Extract the (x, y) coordinate from the center of the cell holding the provided text.  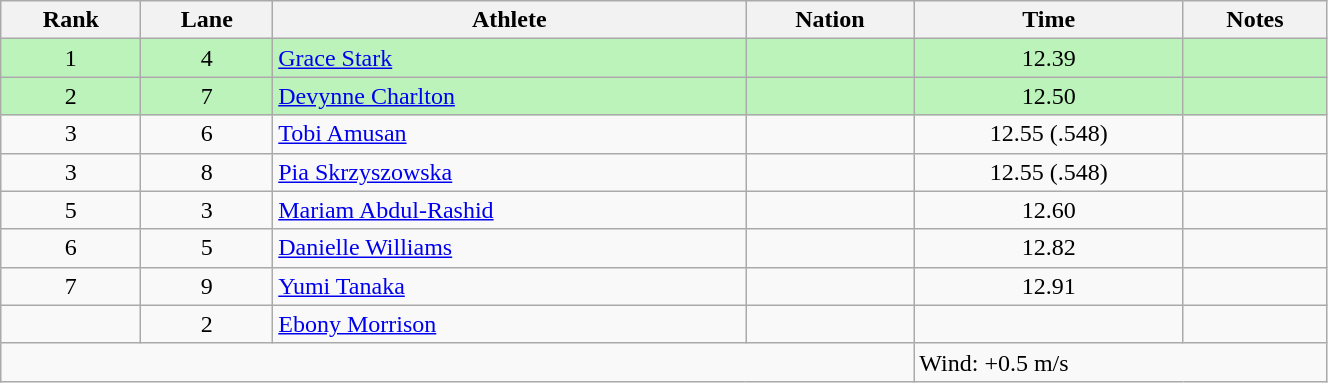
12.91 (1049, 286)
12.60 (1049, 210)
Tobi Amusan (510, 134)
12.50 (1049, 96)
Rank (71, 20)
Notes (1254, 20)
Ebony Morrison (510, 324)
Yumi Tanaka (510, 286)
Nation (830, 20)
4 (207, 58)
Devynne Charlton (510, 96)
Lane (207, 20)
8 (207, 172)
Time (1049, 20)
Grace Stark (510, 58)
Mariam Abdul-Rashid (510, 210)
Athlete (510, 20)
Pia Skrzyszowska (510, 172)
12.39 (1049, 58)
9 (207, 286)
1 (71, 58)
12.82 (1049, 248)
Wind: +0.5 m/s (1120, 362)
Danielle Williams (510, 248)
